From the cell containing the given text, extract its center point as (X, Y) coordinate. 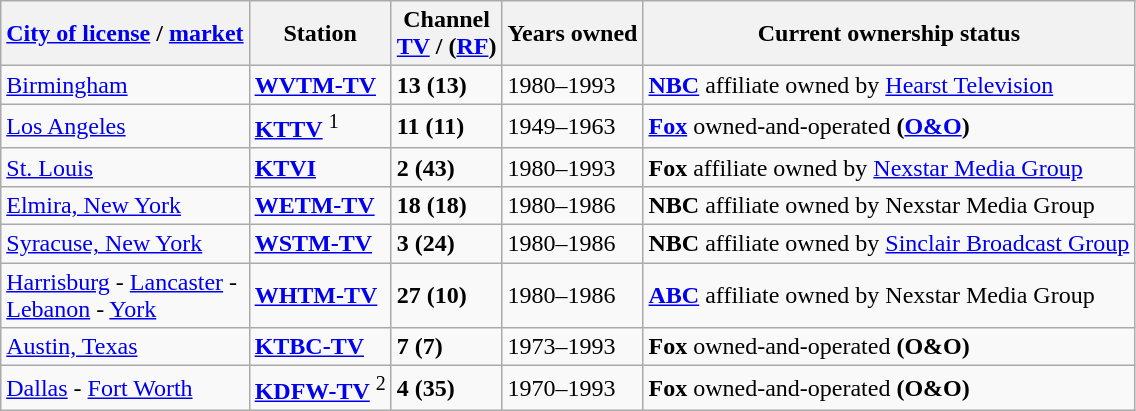
KTVI (320, 167)
4 (35) (446, 388)
1973–1993 (572, 347)
NBC affiliate owned by Sinclair Broadcast Group (889, 244)
3 (24) (446, 244)
Years owned (572, 34)
Harrisburg - Lancaster -Lebanon - York (125, 296)
WETM-TV (320, 205)
Current ownership status (889, 34)
KTBC-TV (320, 347)
2 (43) (446, 167)
WVTM-TV (320, 85)
NBC affiliate owned by Hearst Television (889, 85)
7 (7) (446, 347)
Los Angeles (125, 126)
KDFW-TV 2 (320, 388)
Birmingham (125, 85)
KTTV 1 (320, 126)
Elmira, New York (125, 205)
ChannelTV / (RF) (446, 34)
27 (10) (446, 296)
13 (13) (446, 85)
St. Louis (125, 167)
Station (320, 34)
WSTM-TV (320, 244)
18 (18) (446, 205)
Dallas - Fort Worth (125, 388)
ABC affiliate owned by Nexstar Media Group (889, 296)
11 (11) (446, 126)
1949–1963 (572, 126)
1970–1993 (572, 388)
Syracuse, New York (125, 244)
Fox affiliate owned by Nexstar Media Group (889, 167)
City of license / market (125, 34)
NBC affiliate owned by Nexstar Media Group (889, 205)
WHTM-TV (320, 296)
Austin, Texas (125, 347)
